Determine the [x, y] coordinate at the center of the cell enclosing the given text.  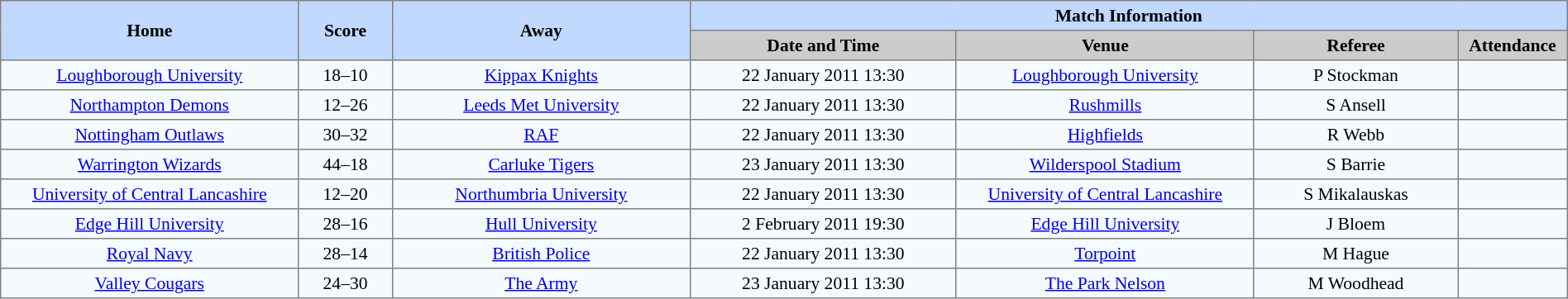
18–10 [346, 75]
British Police [541, 254]
Northumbria University [541, 194]
Date and Time [823, 45]
Score [346, 31]
M Hague [1355, 254]
Away [541, 31]
Valley Cougars [150, 283]
M Woodhead [1355, 283]
Highfields [1105, 135]
J Bloem [1355, 224]
Wilderspool Stadium [1105, 164]
2 February 2011 19:30 [823, 224]
S Barrie [1355, 164]
12–20 [346, 194]
28–14 [346, 254]
S Ansell [1355, 105]
Warrington Wizards [150, 164]
Hull University [541, 224]
24–30 [346, 283]
Nottingham Outlaws [150, 135]
12–26 [346, 105]
Attendance [1513, 45]
RAF [541, 135]
Rushmills [1105, 105]
The Army [541, 283]
Referee [1355, 45]
Northampton Demons [150, 105]
Leeds Met University [541, 105]
28–16 [346, 224]
Home [150, 31]
30–32 [346, 135]
44–18 [346, 164]
Kippax Knights [541, 75]
Venue [1105, 45]
S Mikalauskas [1355, 194]
The Park Nelson [1105, 283]
R Webb [1355, 135]
Torpoint [1105, 254]
Carluke Tigers [541, 164]
Royal Navy [150, 254]
Match Information [1128, 16]
P Stockman [1355, 75]
